Extract the [x, y] coordinate from the center of the cell holding the provided text.  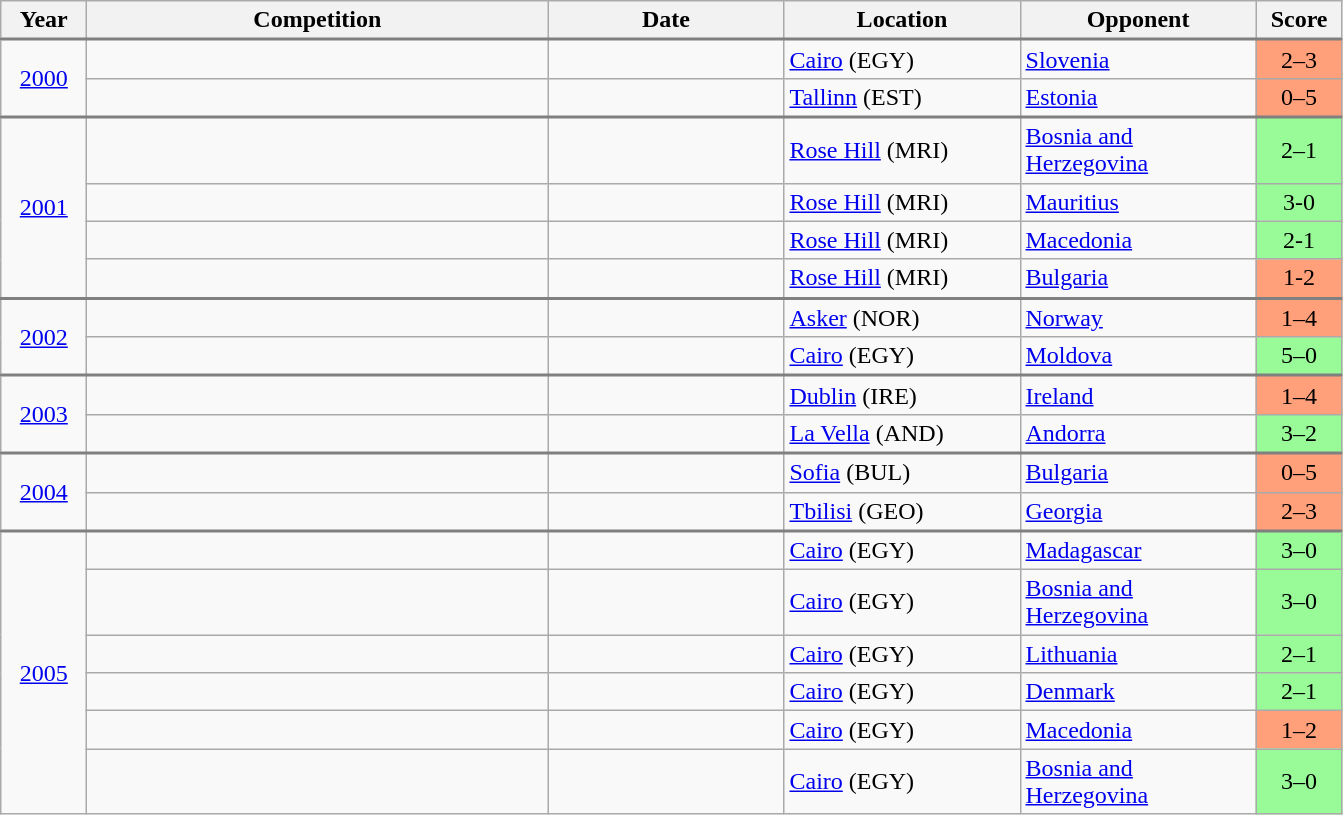
Madagascar [1138, 550]
2001 [44, 208]
Slovenia [1138, 60]
La Vella (AND) [902, 434]
5–0 [1299, 356]
Date [666, 20]
Location [902, 20]
Ireland [1138, 396]
Score [1299, 20]
Moldova [1138, 356]
Estonia [1138, 98]
Competition [318, 20]
Opponent [1138, 20]
1-2 [1299, 278]
Norway [1138, 318]
Dublin (IRE) [902, 396]
Tbilisi (GEO) [902, 512]
Mauritius [1138, 202]
1–2 [1299, 730]
2005 [44, 672]
Georgia [1138, 512]
Lithuania [1138, 654]
Asker (NOR) [902, 318]
Tallinn (EST) [902, 98]
2000 [44, 79]
2004 [44, 492]
Denmark [1138, 692]
Year [44, 20]
3–2 [1299, 434]
2003 [44, 415]
2002 [44, 337]
Sofia (BUL) [902, 472]
3-0 [1299, 202]
2-1 [1299, 240]
Andorra [1138, 434]
